From the cell containing the given text, extract its center point as [x, y] coordinate. 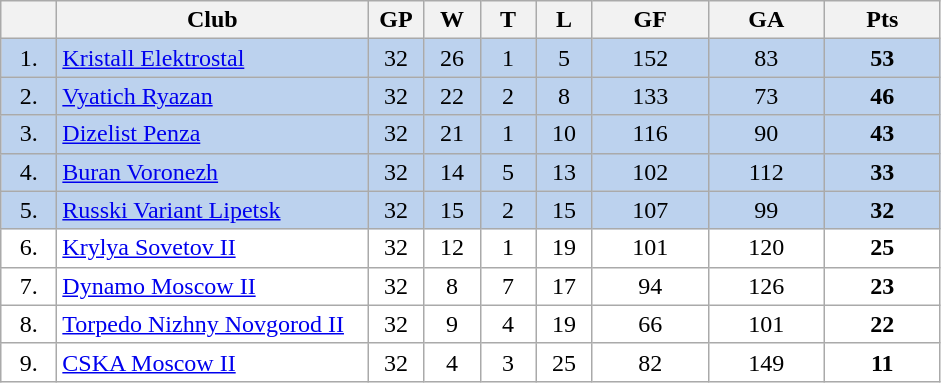
73 [766, 96]
9 [452, 324]
90 [766, 134]
82 [650, 362]
13 [564, 172]
120 [766, 248]
66 [650, 324]
116 [650, 134]
T [508, 20]
Dynamo Moscow II [212, 286]
14 [452, 172]
Pts [882, 20]
Club [212, 20]
CSKA Moscow II [212, 362]
149 [766, 362]
GF [650, 20]
1. [29, 58]
GP [396, 20]
3 [508, 362]
Vyatich Ryazan [212, 96]
Kristall Elektrostal [212, 58]
26 [452, 58]
3. [29, 134]
23 [882, 286]
4. [29, 172]
2. [29, 96]
Buran Voronezh [212, 172]
5. [29, 210]
83 [766, 58]
Dizelist Penza [212, 134]
7. [29, 286]
126 [766, 286]
L [564, 20]
33 [882, 172]
43 [882, 134]
6. [29, 248]
9. [29, 362]
133 [650, 96]
17 [564, 286]
112 [766, 172]
99 [766, 210]
94 [650, 286]
Torpedo Nizhny Novgorod II [212, 324]
GA [766, 20]
7 [508, 286]
21 [452, 134]
10 [564, 134]
102 [650, 172]
152 [650, 58]
Russki Variant Lipetsk [212, 210]
46 [882, 96]
Krylya Sovetov II [212, 248]
W [452, 20]
107 [650, 210]
8. [29, 324]
53 [882, 58]
11 [882, 362]
12 [452, 248]
